Find where the given text appears and provide that cell's center as [x, y] coordinate. 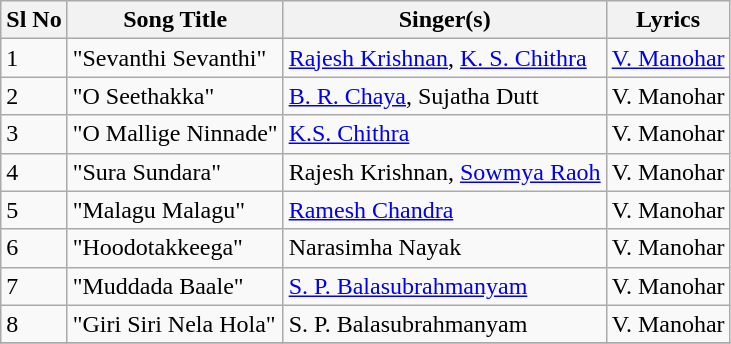
5 [34, 210]
Lyrics [668, 20]
"O Seethakka" [175, 96]
8 [34, 324]
3 [34, 134]
4 [34, 172]
1 [34, 58]
B. R. Chaya, Sujatha Dutt [444, 96]
"Muddada Baale" [175, 286]
"Sevanthi Sevanthi" [175, 58]
"Malagu Malagu" [175, 210]
Narasimha Nayak [444, 248]
"Sura Sundara" [175, 172]
7 [34, 286]
K.S. Chithra [444, 134]
Rajesh Krishnan, Sowmya Raoh [444, 172]
Rajesh Krishnan, K. S. Chithra [444, 58]
Sl No [34, 20]
"Hoodotakkeega" [175, 248]
6 [34, 248]
Song Title [175, 20]
"Giri Siri Nela Hola" [175, 324]
2 [34, 96]
Ramesh Chandra [444, 210]
Singer(s) [444, 20]
"O Mallige Ninnade" [175, 134]
